Find where the given text appears and provide that cell's center as (x, y) coordinate. 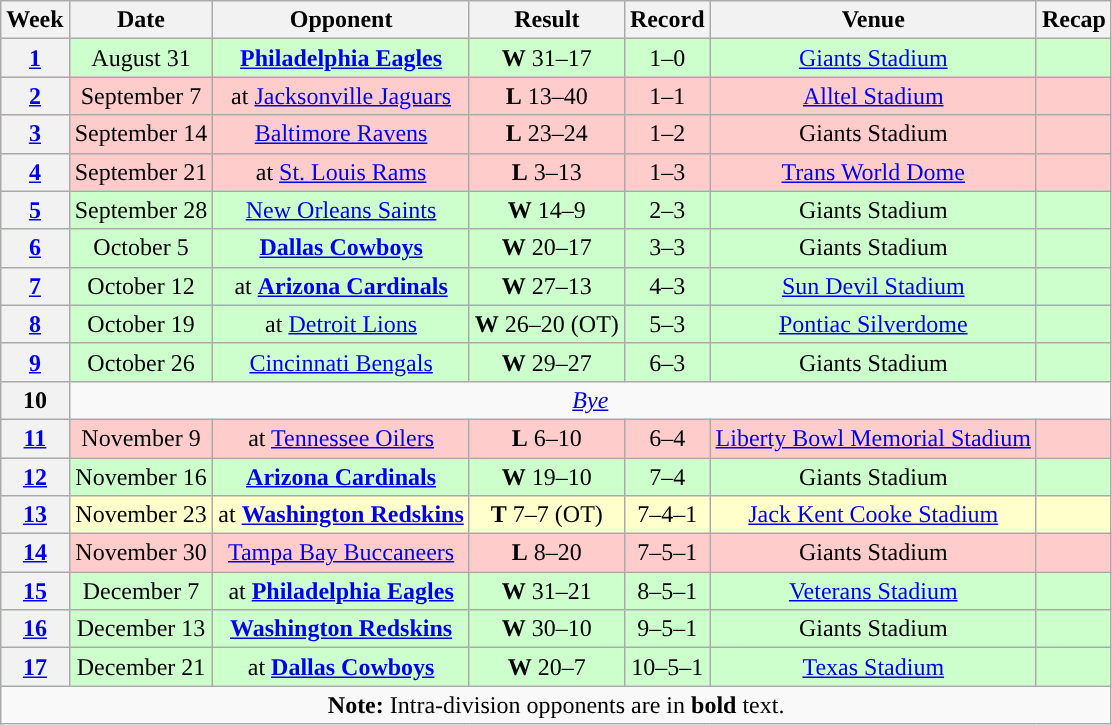
6 (35, 248)
December 7 (141, 591)
W 30–10 (546, 629)
T 7–7 (OT) (546, 515)
at Jacksonville Jaguars (341, 96)
Venue (873, 20)
4 (35, 172)
Recap (1074, 20)
W 31–21 (546, 591)
at Detroit Lions (341, 324)
November 30 (141, 553)
September 7 (141, 96)
3 (35, 134)
9–5–1 (667, 629)
October 12 (141, 286)
Pontiac Silverdome (873, 324)
1 (35, 58)
8 (35, 324)
at Arizona Cardinals (341, 286)
Arizona Cardinals (341, 477)
September 14 (141, 134)
6–4 (667, 438)
Jack Kent Cooke Stadium (873, 515)
Alltel Stadium (873, 96)
at Dallas Cowboys (341, 667)
10–5–1 (667, 667)
November 23 (141, 515)
1–3 (667, 172)
September 28 (141, 210)
August 31 (141, 58)
Date (141, 20)
Trans World Dome (873, 172)
7–4 (667, 477)
7–5–1 (667, 553)
4–3 (667, 286)
Texas Stadium (873, 667)
at Philadelphia Eagles (341, 591)
L 3–13 (546, 172)
Baltimore Ravens (341, 134)
1–1 (667, 96)
15 (35, 591)
17 (35, 667)
W 29–27 (546, 362)
13 (35, 515)
W 20–7 (546, 667)
Cincinnati Bengals (341, 362)
at Washington Redskins (341, 515)
W 19–10 (546, 477)
6–3 (667, 362)
at Tennessee Oilers (341, 438)
2–3 (667, 210)
W 20–17 (546, 248)
Tampa Bay Buccaneers (341, 553)
Washington Redskins (341, 629)
11 (35, 438)
7 (35, 286)
W 26–20 (OT) (546, 324)
December 21 (141, 667)
2 (35, 96)
Sun Devil Stadium (873, 286)
Record (667, 20)
3–3 (667, 248)
Opponent (341, 20)
7–4–1 (667, 515)
1–0 (667, 58)
Philadelphia Eagles (341, 58)
W 27–13 (546, 286)
Liberty Bowl Memorial Stadium (873, 438)
October 5 (141, 248)
W 31–17 (546, 58)
Bye (590, 400)
New Orleans Saints (341, 210)
Dallas Cowboys (341, 248)
October 19 (141, 324)
L 23–24 (546, 134)
Result (546, 20)
W 14–9 (546, 210)
December 13 (141, 629)
Note: Intra-division opponents are in bold text. (556, 705)
at St. Louis Rams (341, 172)
1–2 (667, 134)
14 (35, 553)
November 16 (141, 477)
November 9 (141, 438)
Week (35, 20)
10 (35, 400)
L 13–40 (546, 96)
5–3 (667, 324)
8–5–1 (667, 591)
5 (35, 210)
L 8–20 (546, 553)
October 26 (141, 362)
Veterans Stadium (873, 591)
L 6–10 (546, 438)
9 (35, 362)
16 (35, 629)
12 (35, 477)
September 21 (141, 172)
